Extract the (x, y) coordinate from the center of the cell holding the provided text.  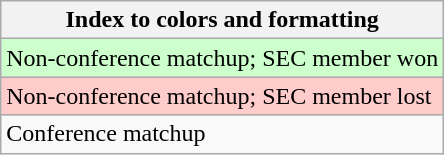
Non-conference matchup; SEC member won (222, 58)
Non-conference matchup; SEC member lost (222, 96)
Index to colors and formatting (222, 20)
Conference matchup (222, 134)
